Output the (X, Y) coordinate of the center of the cell containing the given text.  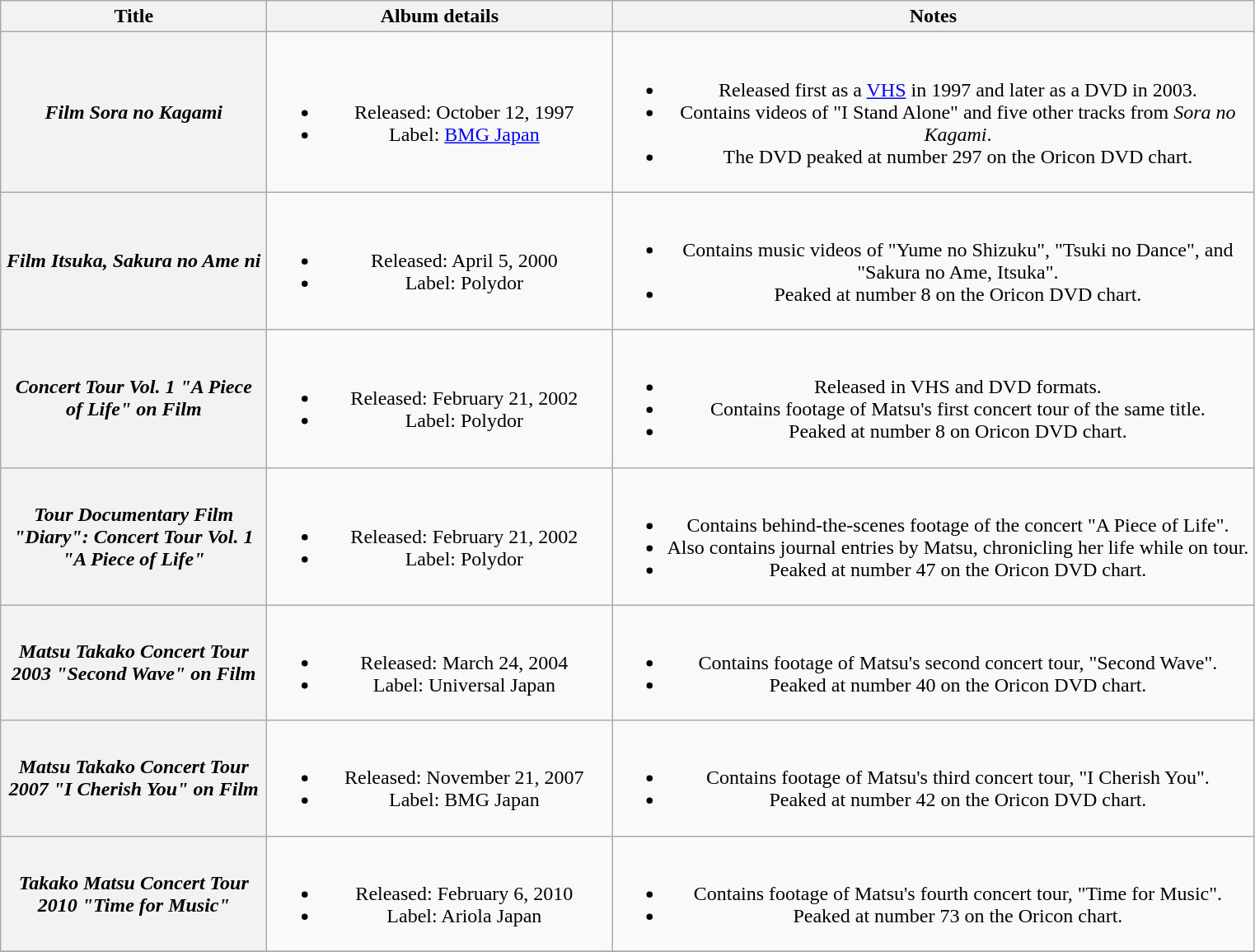
Released in VHS and DVD formats.Contains footage of Matsu's first concert tour of the same title.Peaked at number 8 on Oricon DVD chart. (933, 399)
Contains footage of Matsu's second concert tour, "Second Wave".Peaked at number 40 on the Oricon DVD chart. (933, 663)
Takako Matsu Concert Tour 2010 "Time for Music" (133, 893)
Film Sora no Kagami (133, 112)
Contains footage of Matsu's third concert tour, "I Cherish You".Peaked at number 42 on the Oricon DVD chart. (933, 778)
Released: November 21, 2007Label: BMG Japan (440, 778)
Contains music videos of "Yume no Shizuku", "Tsuki no Dance", and "Sakura no Ame, Itsuka".Peaked at number 8 on the Oricon DVD chart. (933, 260)
Contains footage of Matsu's fourth concert tour, "Time for Music".Peaked at number 73 on the Oricon chart. (933, 893)
Matsu Takako Concert Tour 2003 "Second Wave" on Film (133, 663)
Released: October 12, 1997Label: BMG Japan (440, 112)
Released: March 24, 2004Label: Universal Japan (440, 663)
Notes (933, 16)
Tour Documentary Film "Diary": Concert Tour Vol. 1 "A Piece of Life" (133, 536)
Album details (440, 16)
Concert Tour Vol. 1 "A Piece of Life" on Film (133, 399)
Released: April 5, 2000Label: Polydor (440, 260)
Matsu Takako Concert Tour 2007 "I Cherish You" on Film (133, 778)
Film Itsuka, Sakura no Ame ni (133, 260)
Released: February 6, 2010Label: Ariola Japan (440, 893)
Title (133, 16)
